Locate the cell with the specified text and output its (x, y) center coordinate. 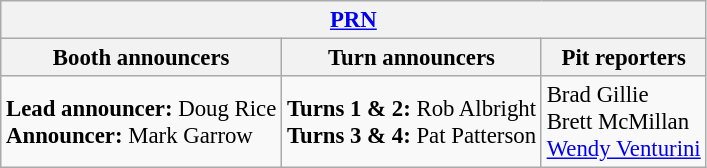
Turns 1 & 2: Rob AlbrightTurns 3 & 4: Pat Patterson (412, 122)
Pit reporters (624, 58)
Turn announcers (412, 58)
PRN (354, 20)
Brad GillieBrett McMillanWendy Venturini (624, 122)
Booth announcers (142, 58)
Lead announcer: Doug RiceAnnouncer: Mark Garrow (142, 122)
